Determine the [x, y] coordinate at the center of the cell enclosing the given text.  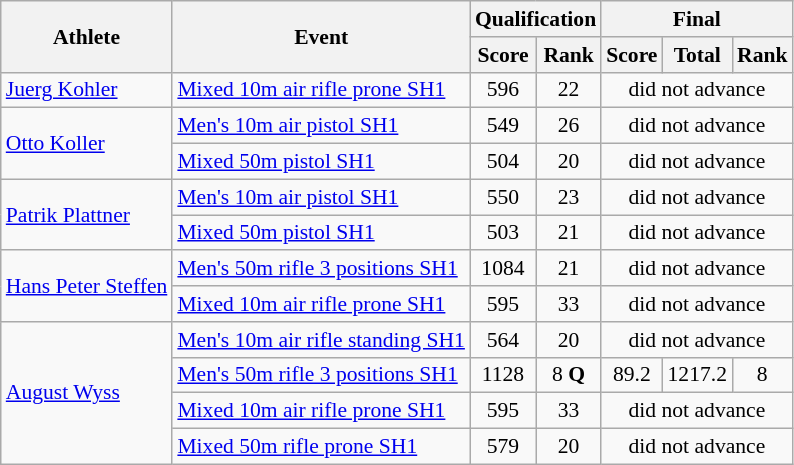
Event [321, 36]
504 [503, 162]
26 [568, 126]
23 [568, 197]
1084 [503, 269]
550 [503, 197]
503 [503, 233]
Mixed 50m rifle prone SH1 [321, 447]
Hans Peter Steffen [87, 286]
Total [698, 55]
22 [568, 90]
549 [503, 126]
1217.2 [698, 375]
Men's 10m air rifle standing SH1 [321, 340]
596 [503, 90]
89.2 [632, 375]
8 Q [568, 375]
1128 [503, 375]
August Wyss [87, 393]
Athlete [87, 36]
Qualification [536, 19]
Patrik Plattner [87, 214]
579 [503, 447]
564 [503, 340]
Otto Koller [87, 144]
8 [762, 375]
Final [696, 19]
Juerg Kohler [87, 90]
